Return the (X, Y) coordinate for the center point of the cell that contains the specified text.  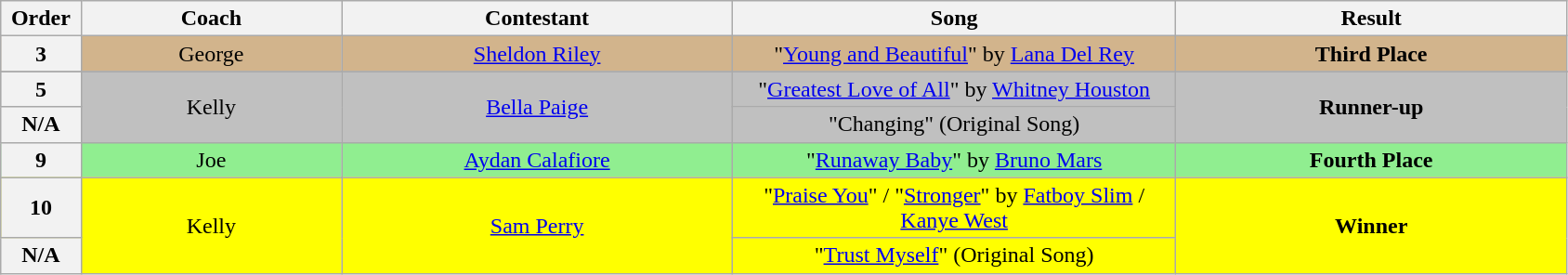
Sam Perry (537, 225)
Winner (1371, 225)
3 (41, 54)
"Changing" (Original Song) (955, 124)
Joe (212, 160)
George (212, 54)
"Trust Myself" (Original Song) (955, 255)
"Praise You" / "Stronger" by Fatboy Slim / Kanye West (955, 208)
Contestant (537, 19)
Aydan Calafiore (537, 160)
Order (41, 19)
Sheldon Riley (537, 54)
"Young and Beautiful" by Lana Del Rey (955, 54)
Result (1371, 19)
10 (41, 208)
5 (41, 89)
Bella Paige (537, 107)
Song (955, 19)
9 (41, 160)
"Greatest Love of All" by Whitney Houston (955, 89)
Fourth Place (1371, 160)
Coach (212, 19)
Third Place (1371, 54)
Runner-up (1371, 107)
"Runaway Baby" by Bruno Mars (955, 160)
